Return [x, y] of the center of cell containing provided text 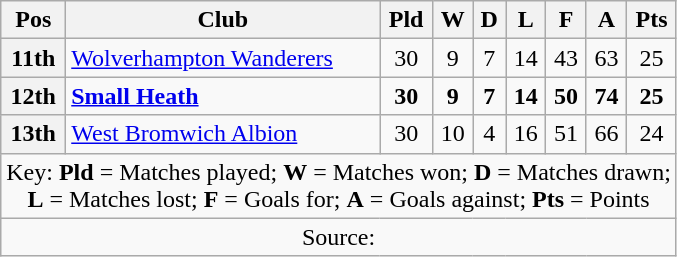
11th [34, 58]
Pts [652, 20]
66 [606, 134]
74 [606, 96]
10 [452, 134]
Pos [34, 20]
13th [34, 134]
43 [566, 58]
51 [566, 134]
Key: Pld = Matches played; W = Matches won; D = Matches drawn;L = Matches lost; F = Goals for; A = Goals against; Pts = Points [339, 186]
W [452, 20]
4 [490, 134]
Club [223, 20]
Small Heath [223, 96]
12th [34, 96]
24 [652, 134]
Source: [339, 237]
50 [566, 96]
Pld [406, 20]
63 [606, 58]
Wolverhampton Wanderers [223, 58]
16 [526, 134]
A [606, 20]
D [490, 20]
F [566, 20]
West Bromwich Albion [223, 134]
L [526, 20]
